Locate the cell with the specified text and output its (x, y) center coordinate. 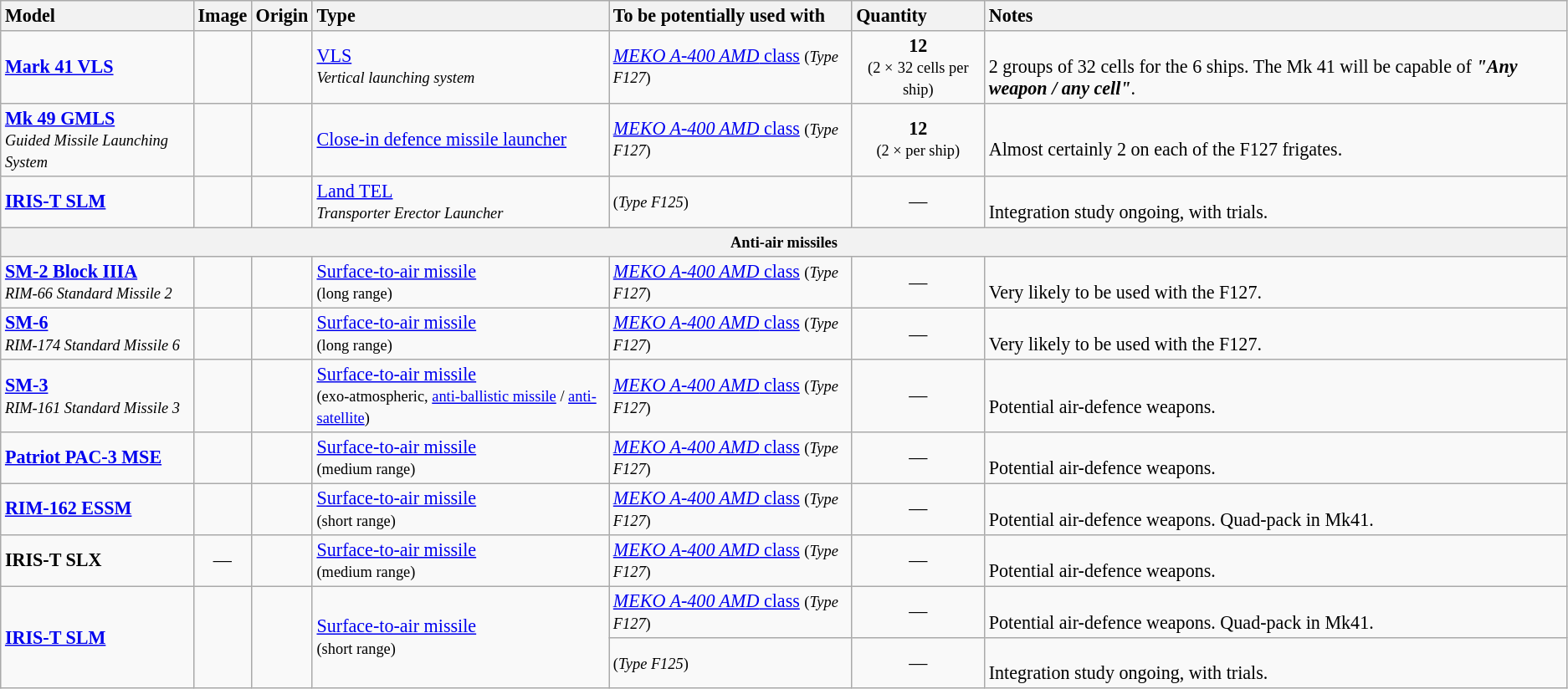
Origin (281, 15)
RIM-162 ESSM (97, 508)
VLSVertical launching system (460, 67)
Mk 49 GMLSGuided Missile Launching System (97, 139)
Notes (1277, 15)
Anti-air missiles (784, 242)
SM-6RIM-174 Standard Missile 6 (97, 333)
Type (460, 15)
IRIS-T SLX (97, 560)
To be potentially used with (730, 15)
2 groups of 32 cells for the 6 ships. The Mk 41 will be capable of "Any weapon / any cell". (1277, 67)
SM-3RIM-161 Standard Missile 3 (97, 396)
Land TELTransporter Erector Launcher (460, 201)
Quantity (919, 15)
Image (223, 15)
Model (97, 15)
Mark 41 VLS (97, 67)
Close-in defence missile launcher (460, 139)
Surface-to-air missile(exo-atmospheric, anti-ballistic missile / anti-satellite) (460, 396)
12(2 × per ship) (919, 139)
12(2 × 32 cells per ship) (919, 67)
SM-2 Block IIIARIM-66 Standard Missile 2 (97, 283)
Patriot PAC-3 MSE (97, 457)
Almost certainly 2 on each of the F127 frigates. (1277, 139)
